Search for the cell housing the specified text and yield its [x, y] center coordinate. 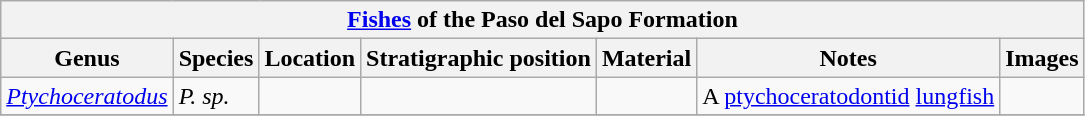
Fishes of the Paso del Sapo Formation [542, 20]
Species [216, 58]
Images [1042, 58]
Stratigraphic position [479, 58]
Material [646, 58]
A ptychoceratodontid lungfish [848, 96]
Location [310, 58]
Notes [848, 58]
P. sp. [216, 96]
Genus [87, 58]
Ptychoceratodus [87, 96]
